Return the (X, Y) coordinate for the center point of the cell that contains the specified text.  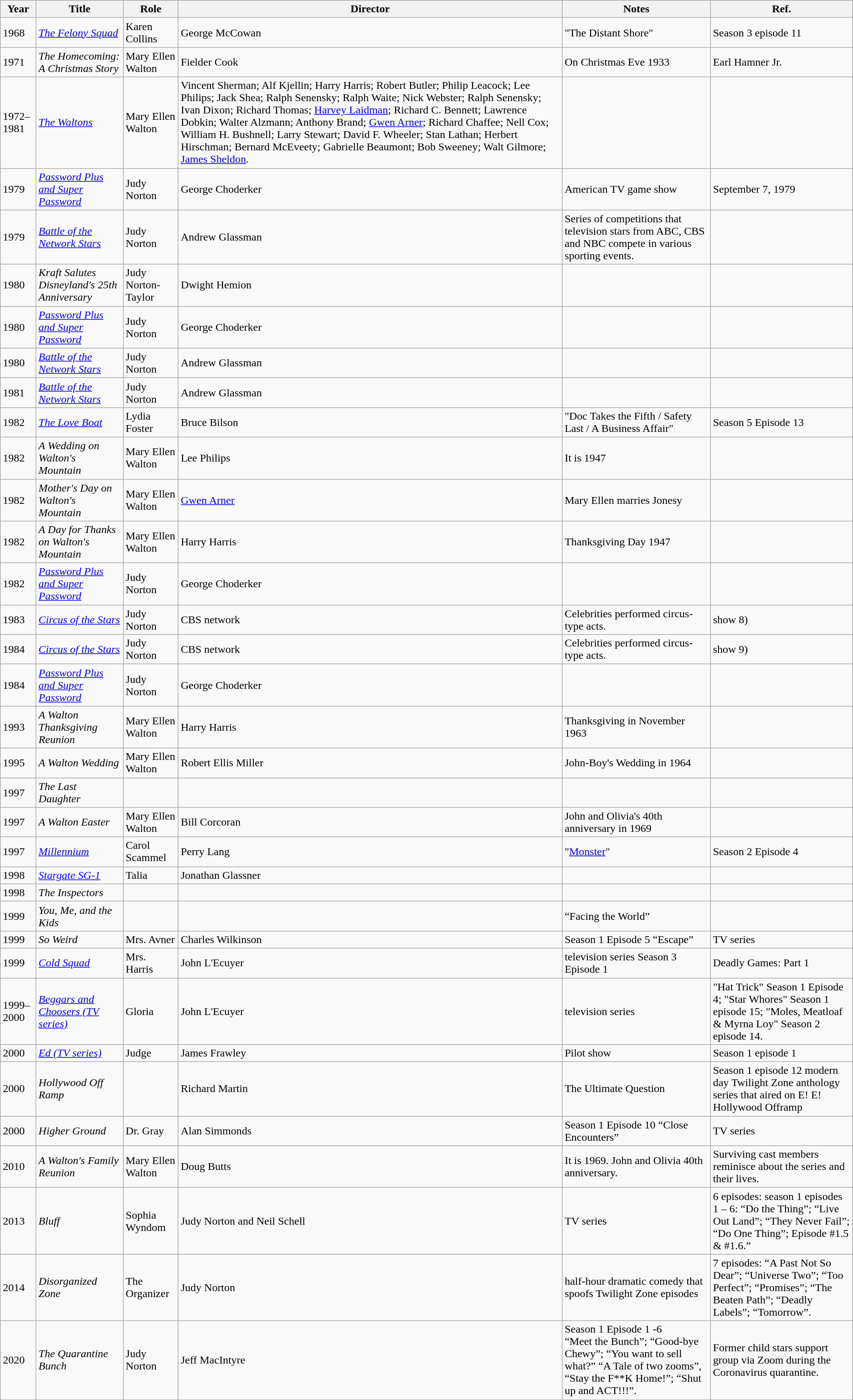
The Inspectors (79, 892)
Title (79, 9)
Cold Squad (79, 963)
Lee Philips (370, 458)
Year (18, 9)
Ref. (781, 9)
Doug Butts (370, 1167)
1981 (18, 393)
Jonathan Glassner (370, 875)
Season 1 Episode 1 -6“Meet the Bunch”; “Good-bye Chewy”; “You want to sell what?” “A Tale of two zooms”, “Stay the F**K Home!”; “Shut up and ACT!!!”. (637, 1360)
September 7, 1979 (781, 189)
Stargate SG-1 (79, 875)
6 episodes: season 1 episodes 1 – 6: “Do the Thing”; “Live Out Land”; “They Never Fail”; “Do One Thing”; Episode #1.5 & #1.6.” (781, 1221)
1983 (18, 620)
Season 5 Episode 13 (781, 422)
The Last Daughter (79, 793)
Beggars and Choosers (TV series) (79, 1011)
“Facing the World” (637, 916)
On Christmas Eve 1933 (637, 62)
John-Boy's Wedding in 1964 (637, 763)
A Walton's Family Reunion (79, 1167)
1993 (18, 727)
Bluff (79, 1221)
Disorganized Zone (79, 1287)
A Day for Thanks on Walton's Mountain (79, 542)
2010 (18, 1167)
Fielder Cook (370, 62)
Judge (150, 1053)
Judy Norton-Taylor (150, 285)
Surviving cast members reminisce about the series and their lives. (781, 1167)
The Organizer (150, 1287)
Director (370, 9)
1971 (18, 62)
A Wedding on Walton's Mountain (79, 458)
2014 (18, 1287)
Judy Norton and Neil Schell (370, 1221)
The Love Boat (79, 422)
Deadly Games: Part 1 (781, 963)
It is 1947 (637, 458)
Mrs. Avner (150, 939)
Thanksgiving Day 1947 (637, 542)
Richard Martin (370, 1089)
A Walton Thanksgiving Reunion (79, 727)
Alan Simmonds (370, 1131)
Season 1 Episode 5 “Escape” (637, 939)
"Doc Takes the Fifth / Safety Last / A Business Affair" (637, 422)
Season 3 episode 11 (781, 33)
You, Me, and the Kids (79, 916)
Bruce Bilson (370, 422)
The Homecoming: A Christmas Story (79, 62)
Season 1 episode 12 modern day Twilight Zone anthology series that aired on E! E! Hollywood Offramp (781, 1089)
Charles Wilkinson (370, 939)
Mary Ellen marries Jonesy (637, 500)
George McCowan (370, 33)
A Walton Wedding (79, 763)
1968 (18, 33)
2020 (18, 1360)
Carol Scammel (150, 852)
It is 1969. John and Olivia 40th anniversary. (637, 1167)
Pilot show (637, 1053)
Robert Ellis Miller (370, 763)
1995 (18, 763)
show 8) (781, 620)
1999–2000 (18, 1011)
Role (150, 9)
Hollywood Off Ramp (79, 1089)
Series of competitions that television stars from ABC, CBS and NBC compete in various sporting events. (637, 237)
James Frawley (370, 1053)
Sophia Wyndom (150, 1221)
The Felony Squad (79, 33)
Lydia Foster (150, 422)
"The Distant Shore" (637, 33)
Earl Hamner Jr. (781, 62)
Notes (637, 9)
Mother's Day on Walton's Mountain (79, 500)
Season 1 episode 1 (781, 1053)
A Walton Easter (79, 822)
Mrs. Harris (150, 963)
Former child stars support group via Zoom during the Coronavirus quarantine. (781, 1360)
1972–1981 (18, 123)
Dr. Gray (150, 1131)
Ed (TV series) (79, 1053)
"Hat Trick" Season 1 Episode 4; "Star Whores" Season 1 episode 15; "Moles, Meatloaf & Myrna Loy" Season 2 episode 14. (781, 1011)
Season 1 Episode 10 “Close Encounters” (637, 1131)
7 episodes: “A Past Not So Dear”; “Universe Two”; “Too Perfect”; “Promises”; “The Beaten Path”; “Deadly Labels”; “Tomorrow”. (781, 1287)
half-hour dramatic comedy that spoofs Twilight Zone episodes (637, 1287)
Dwight Hemion (370, 285)
The Quarantine Bunch (79, 1360)
Gwen Arner (370, 500)
Bill Corcoran (370, 822)
John and Olivia's 40th anniversary in 1969 (637, 822)
2013 (18, 1221)
American TV game show (637, 189)
show 9) (781, 650)
Talia (150, 875)
Perry Lang (370, 852)
The Ultimate Question (637, 1089)
Higher Ground (79, 1131)
So Weird (79, 939)
television series (637, 1011)
Gloria (150, 1011)
Millennium (79, 852)
The Waltons (79, 123)
Season 2 Episode 4 (781, 852)
Thanksgiving in November 1963 (637, 727)
Karen Collins (150, 33)
Jeff MacIntyre (370, 1360)
"Monster" (637, 852)
television series Season 3 Episode 1 (637, 963)
Kraft Salutes Disneyland's 25th Anniversary (79, 285)
